Output the [x, y] coordinate of the center of the cell containing the given text.  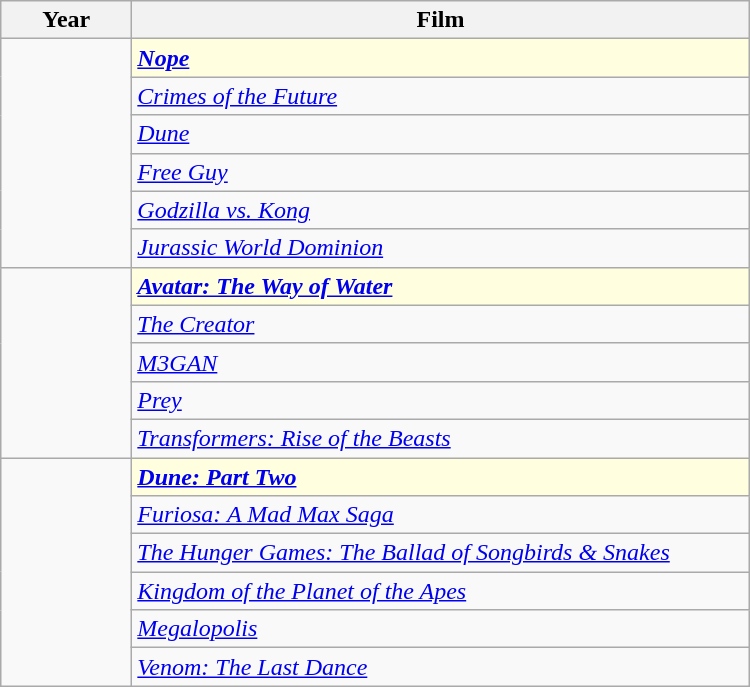
Kingdom of the Planet of the Apes [440, 591]
Venom: The Last Dance [440, 667]
Godzilla vs. Kong [440, 210]
Free Guy [440, 172]
Prey [440, 400]
Transformers: Rise of the Beasts [440, 438]
Dune [440, 134]
Crimes of the Future [440, 96]
Megalopolis [440, 629]
Year [66, 20]
M3GAN [440, 362]
The Creator [440, 324]
Nope [440, 58]
The Hunger Games: The Ballad of Songbirds & Snakes [440, 553]
Jurassic World Dominion [440, 248]
Furiosa: A Mad Max Saga [440, 515]
Film [440, 20]
Avatar: The Way of Water [440, 286]
Dune: Part Two [440, 477]
